Capture the cell that displays the provided text and extract its (X, Y) central coordinate. 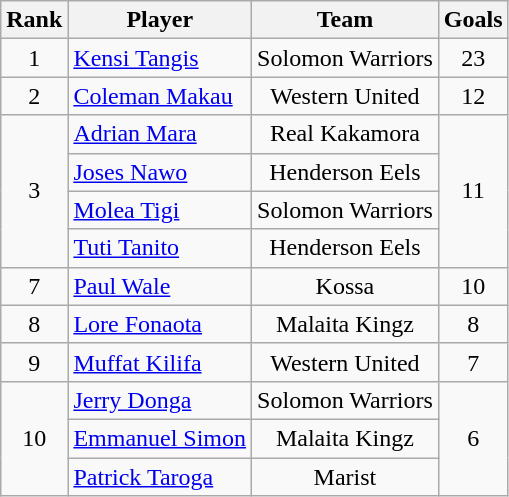
Muffat Kilifa (160, 362)
Lore Fonaota (160, 324)
Player (160, 20)
1 (34, 58)
Tuti Tanito (160, 248)
Paul Wale (160, 286)
Joses Nawo (160, 172)
Marist (346, 477)
Molea Tigi (160, 210)
6 (473, 438)
11 (473, 191)
Adrian Mara (160, 134)
Coleman Makau (160, 96)
Kossa (346, 286)
Team (346, 20)
Jerry Donga (160, 400)
Real Kakamora (346, 134)
3 (34, 191)
Emmanuel Simon (160, 438)
12 (473, 96)
Goals (473, 20)
2 (34, 96)
Kensi Tangis (160, 58)
9 (34, 362)
Patrick Taroga (160, 477)
23 (473, 58)
Rank (34, 20)
